Find where the given text appears and provide that cell's center as (X, Y) coordinate. 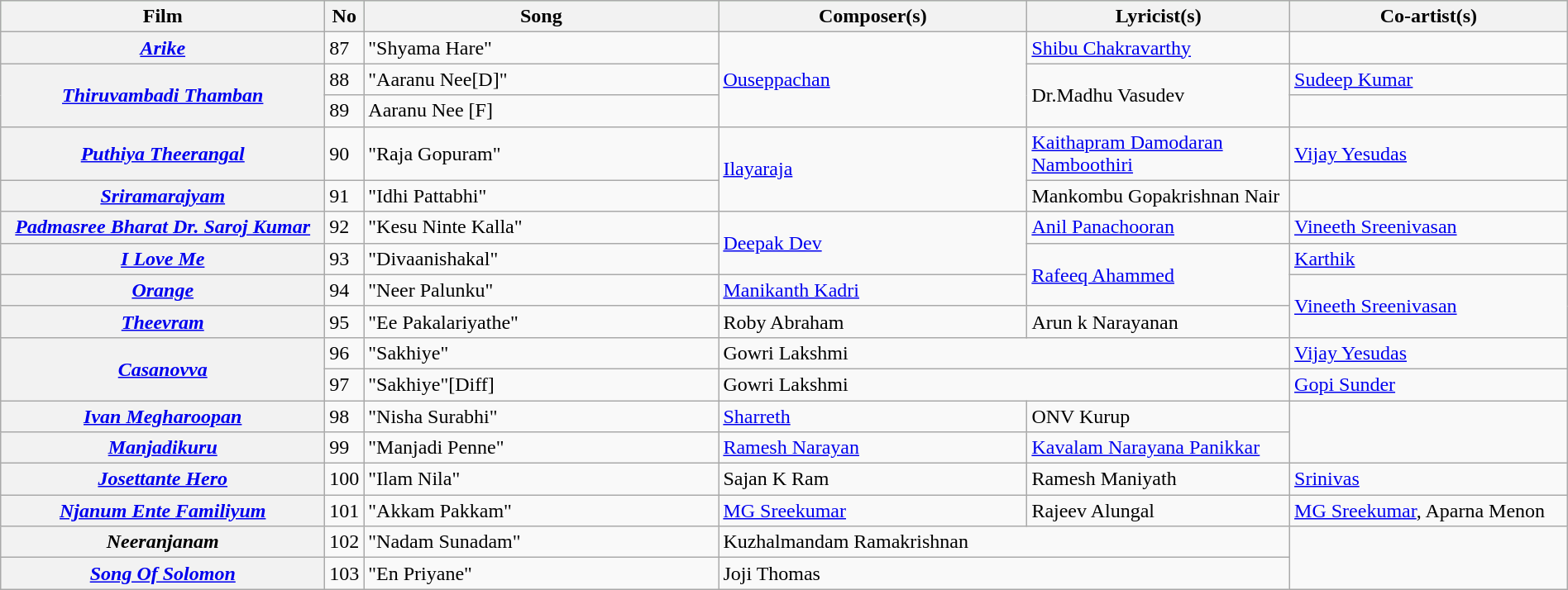
"Neer Palunku" (541, 290)
Sriramarajyam (163, 196)
100 (344, 479)
91 (344, 196)
"Shyama Hare" (541, 48)
ONV Kurup (1159, 416)
97 (344, 384)
Dr.Madhu Vasudev (1159, 95)
98 (344, 416)
95 (344, 321)
Srinivas (1429, 479)
Sharreth (873, 416)
99 (344, 448)
103 (344, 573)
Karthik (1429, 259)
Rajeev Alungal (1159, 511)
"Aaranu Nee[D]" (541, 79)
Roby Abraham (873, 321)
Ouseppachan (873, 79)
Song (541, 17)
Arun k Narayanan (1159, 321)
Co-artist(s) (1429, 17)
Njanum Ente Familiyum (163, 511)
Puthiya Theerangal (163, 154)
96 (344, 353)
Deepak Dev (873, 243)
88 (344, 79)
Sajan K Ram (873, 479)
Gopi Sunder (1429, 384)
Ramesh Maniyath (1159, 479)
Casanovva (163, 369)
Josettante Hero (163, 479)
"Ee Pakalariyathe" (541, 321)
"Divaanishakal" (541, 259)
"Raja Gopuram" (541, 154)
Thiruvambadi Thamban (163, 95)
"En Priyane" (541, 573)
Padmasree Bharat Dr. Saroj Kumar (163, 227)
Shibu Chakravarthy (1159, 48)
94 (344, 290)
90 (344, 154)
Composer(s) (873, 17)
"Manjadi Penne" (541, 448)
MG Sreekumar (873, 511)
102 (344, 542)
Manjadikuru (163, 448)
Ilayaraja (873, 169)
"Idhi Pattabhi" (541, 196)
Orange (163, 290)
MG Sreekumar, Aparna Menon (1429, 511)
89 (344, 111)
Neeranjanam (163, 542)
"Kesu Ninte Kalla" (541, 227)
Mankombu Gopakrishnan Nair (1159, 196)
Ramesh Narayan (873, 448)
92 (344, 227)
Aaranu Nee [F] (541, 111)
Rafeeq Ahammed (1159, 274)
"Nisha Surabhi" (541, 416)
Theevram (163, 321)
Sudeep Kumar (1429, 79)
Kavalam Narayana Panikkar (1159, 448)
Arike (163, 48)
Joji Thomas (1004, 573)
"Akkam Pakkam" (541, 511)
Anil Panachooran (1159, 227)
87 (344, 48)
No (344, 17)
"Ilam Nila" (541, 479)
93 (344, 259)
I Love Me (163, 259)
"Sakhiye" (541, 353)
Song Of Solomon (163, 573)
Kaithapram Damodaran Namboothiri (1159, 154)
"Sakhiye"[Diff] (541, 384)
Film (163, 17)
Manikanth Kadri (873, 290)
101 (344, 511)
"Nadam Sunadam" (541, 542)
Kuzhalmandam Ramakrishnan (1004, 542)
Lyricist(s) (1159, 17)
Ivan Megharoopan (163, 416)
